Determine the (x, y) coordinate at the center of the cell enclosing the given text.  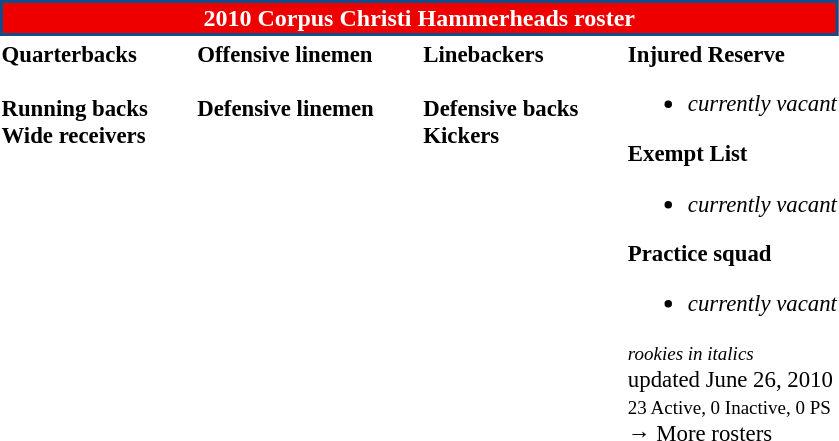
2010 Corpus Christi Hammerheads roster (419, 18)
